Provide the (X, Y) coordinate of the cell's center where the given text is located.  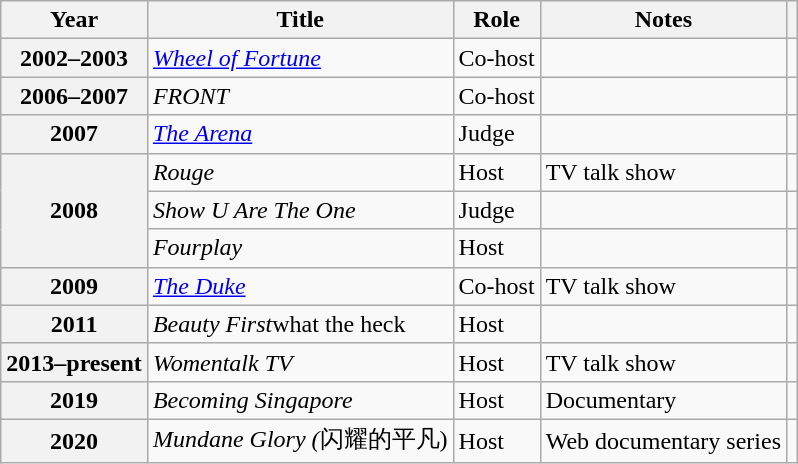
2020 (74, 440)
Fourplay (300, 248)
2002–2003 (74, 58)
The Arena (300, 134)
Notes (663, 20)
2007 (74, 134)
Becoming Singapore (300, 400)
Role (496, 20)
Wheel of Fortune (300, 58)
2006–2007 (74, 96)
Beauty Firstwhat the heck (300, 324)
FRONT (300, 96)
2008 (74, 210)
Rouge (300, 172)
Web documentary series (663, 440)
2013–present (74, 362)
Mundane Glory (闪耀的平凡) (300, 440)
Womentalk TV (300, 362)
The Duke (300, 286)
Title (300, 20)
Year (74, 20)
2009 (74, 286)
Documentary (663, 400)
2019 (74, 400)
Show U Are The One (300, 210)
2011 (74, 324)
